Return [X, Y] of the center of cell containing provided text 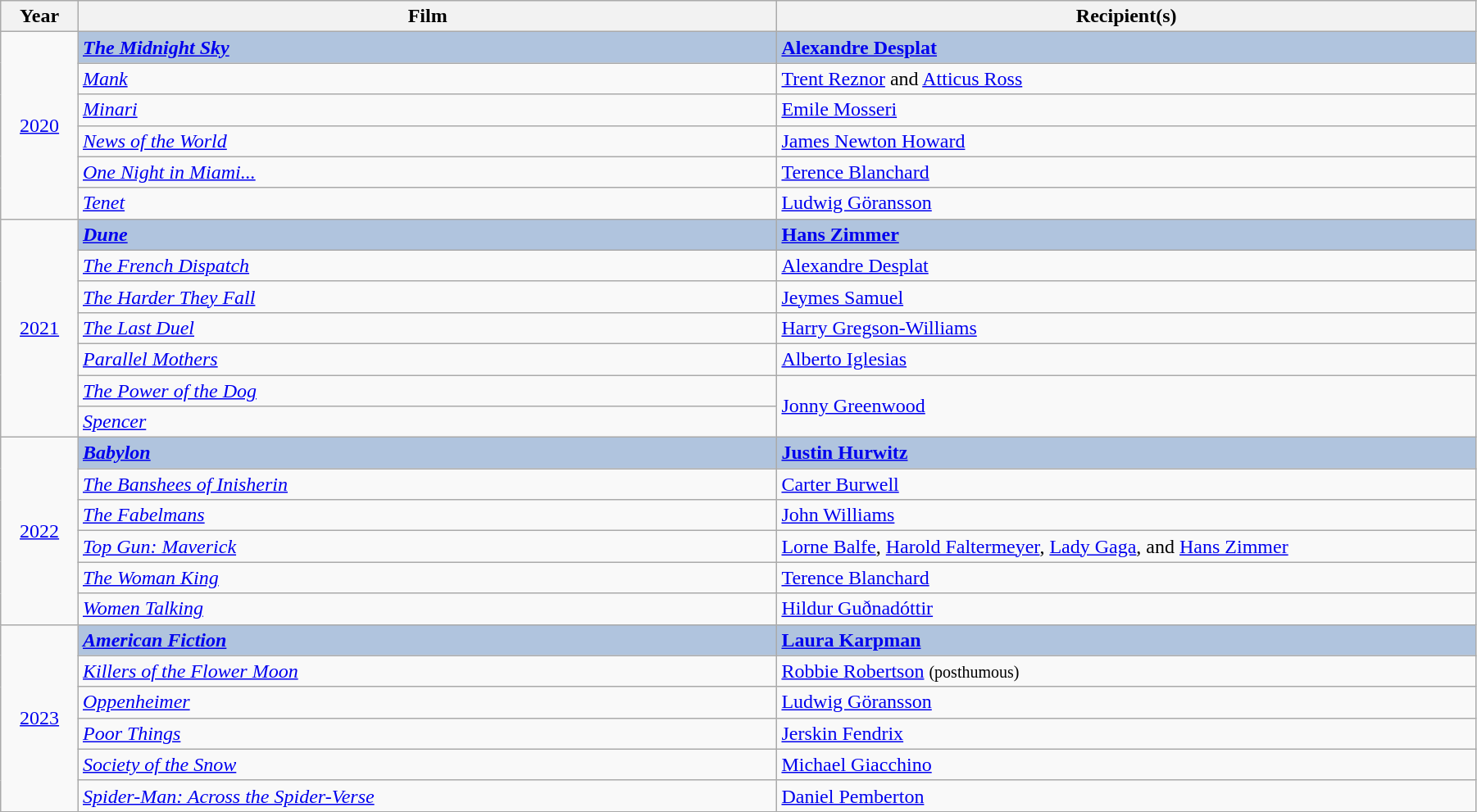
Emile Mosseri [1126, 110]
Michael Giacchino [1126, 764]
Women Talking [427, 609]
Oppenheimer [427, 702]
Carter Burwell [1126, 484]
2023 [39, 718]
Robbie Robertson (posthumous) [1126, 671]
Babylon [427, 453]
American Fiction [427, 640]
Harry Gregson-Williams [1126, 328]
2022 [39, 531]
Minari [427, 110]
Daniel Pemberton [1126, 796]
The Banshees of Inisherin [427, 484]
The Power of the Dog [427, 391]
Spencer [427, 422]
Jonny Greenwood [1126, 406]
Hans Zimmer [1126, 234]
2021 [39, 328]
The Last Duel [427, 328]
Tenet [427, 203]
John Williams [1126, 515]
Spider-Man: Across the Spider-Verse [427, 796]
Society of the Snow [427, 764]
Recipient(s) [1126, 16]
One Night in Miami... [427, 172]
Killers of the Flower Moon [427, 671]
Film [427, 16]
2020 [39, 125]
The Harder They Fall [427, 297]
Parallel Mothers [427, 359]
Lorne Balfe, Harold Faltermeyer, Lady Gaga, and Hans Zimmer [1126, 547]
The Fabelmans [427, 515]
Trent Reznor and Atticus Ross [1126, 79]
Laura Karpman [1126, 640]
Dune [427, 234]
Justin Hurwitz [1126, 453]
Hildur Guðnadóttir [1126, 609]
Year [39, 16]
News of the World [427, 141]
Jeymes Samuel [1126, 297]
Mank [427, 79]
The French Dispatch [427, 265]
Alberto Iglesias [1126, 359]
James Newton Howard [1126, 141]
Poor Things [427, 733]
Top Gun: Maverick [427, 547]
The Midnight Sky [427, 48]
The Woman King [427, 578]
Jerskin Fendrix [1126, 733]
